Determine the (X, Y) coordinate at the center of the cell enclosing the given text.  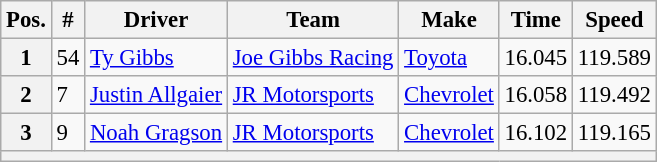
1 (26, 58)
Driver (156, 20)
Justin Allgaier (156, 95)
Ty Gibbs (156, 58)
16.058 (536, 95)
7 (68, 95)
Speed (614, 20)
Make (449, 20)
9 (68, 133)
119.589 (614, 58)
Joe Gibbs Racing (312, 58)
# (68, 20)
54 (68, 58)
16.102 (536, 133)
Time (536, 20)
Team (312, 20)
119.492 (614, 95)
2 (26, 95)
Noah Gragson (156, 133)
119.165 (614, 133)
Pos. (26, 20)
3 (26, 133)
16.045 (536, 58)
Toyota (449, 58)
